Output the (X, Y) coordinate of the center of the cell containing the given text.  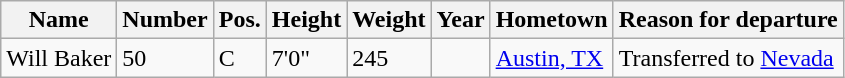
Number (165, 20)
Year (460, 20)
Pos. (240, 20)
Hometown (552, 20)
C (240, 58)
Name (59, 20)
Austin, TX (552, 58)
Reason for departure (728, 20)
Transferred to Nevada (728, 58)
Height (306, 20)
245 (389, 58)
50 (165, 58)
Weight (389, 20)
7'0" (306, 58)
Will Baker (59, 58)
